Search for the cell housing the specified text and yield its [x, y] center coordinate. 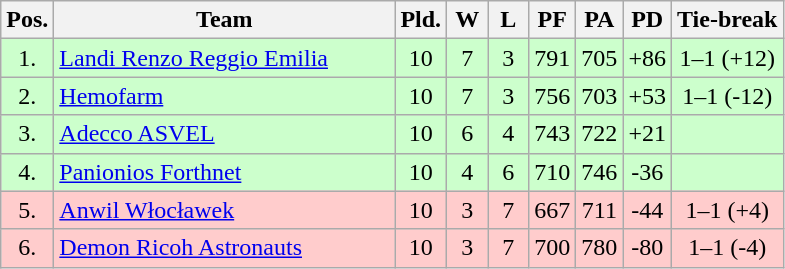
L [508, 20]
-80 [648, 248]
710 [552, 172]
1. [28, 58]
Demon Ricoh Astronauts [224, 248]
+21 [648, 134]
700 [552, 248]
+53 [648, 96]
Panionios Forthnet [224, 172]
PA [600, 20]
-36 [648, 172]
705 [600, 58]
743 [552, 134]
1–1 (+12) [727, 58]
PD [648, 20]
+86 [648, 58]
Landi Renzo Reggio Emilia [224, 58]
746 [600, 172]
W [468, 20]
4. [28, 172]
780 [600, 248]
Tie-break [727, 20]
Pld. [421, 20]
791 [552, 58]
711 [600, 210]
1–1 (+4) [727, 210]
2. [28, 96]
722 [600, 134]
5. [28, 210]
667 [552, 210]
1–1 (-4) [727, 248]
756 [552, 96]
Pos. [28, 20]
Adecco ASVEL [224, 134]
Team [224, 20]
6. [28, 248]
PF [552, 20]
1–1 (-12) [727, 96]
703 [600, 96]
Hemofarm [224, 96]
-44 [648, 210]
3. [28, 134]
Anwil Włocławek [224, 210]
